Capture the cell that displays the provided text and extract its (x, y) central coordinate. 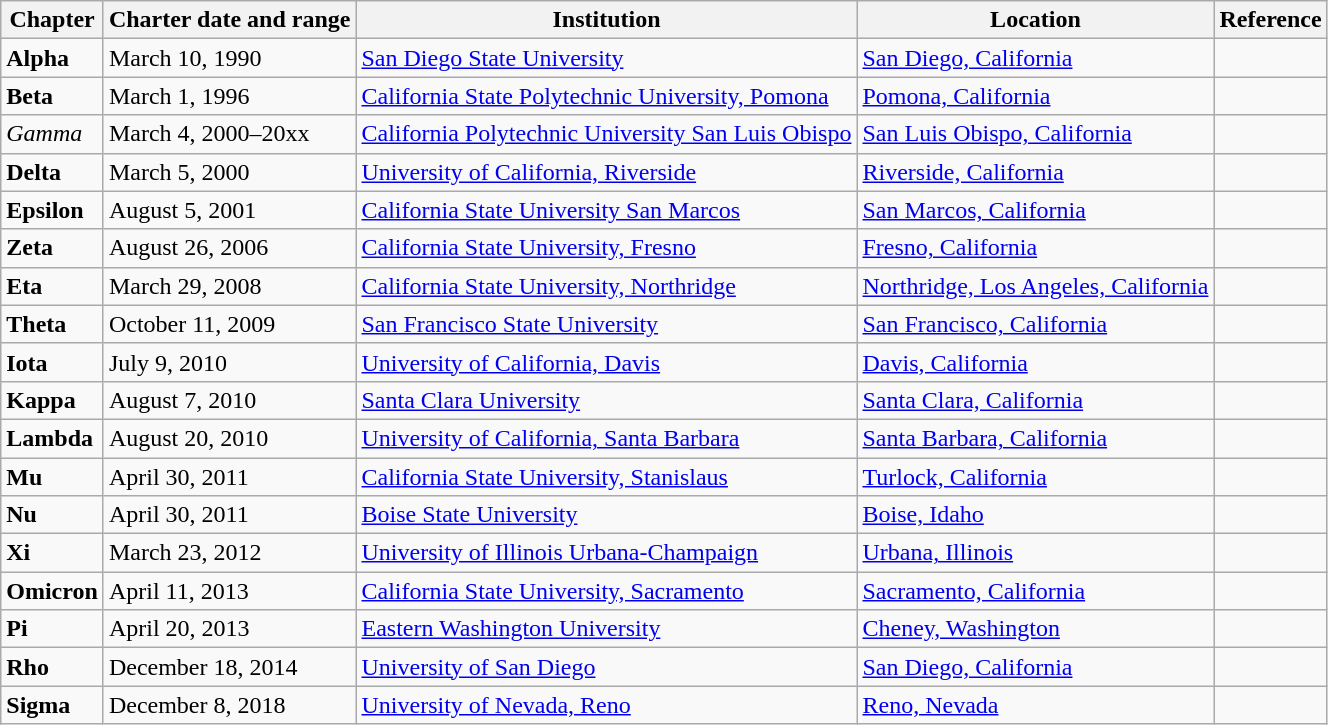
San Francisco State University (606, 324)
Eastern Washington University (606, 629)
Gamma (52, 134)
Santa Clara University (606, 400)
California State Polytechnic University, Pomona (606, 96)
Pi (52, 629)
University of Nevada, Reno (606, 705)
Pomona, California (1036, 96)
Santa Barbara, California (1036, 438)
Institution (606, 20)
San Diego State University (606, 58)
August 20, 2010 (230, 438)
Kappa (52, 400)
Northridge, Los Angeles, California (1036, 286)
Delta (52, 172)
Boise, Idaho (1036, 515)
Zeta (52, 248)
University of Illinois Urbana-Champaign (606, 553)
Mu (52, 477)
August 5, 2001 (230, 210)
March 23, 2012 (230, 553)
Epsilon (52, 210)
Boise State University (606, 515)
Turlock, California (1036, 477)
University of California, Santa Barbara (606, 438)
Sacramento, California (1036, 591)
Davis, California (1036, 362)
August 7, 2010 (230, 400)
California State University San Marcos (606, 210)
University of San Diego (606, 667)
March 1, 1996 (230, 96)
December 8, 2018 (230, 705)
Reference (1270, 20)
Beta (52, 96)
Lambda (52, 438)
San Luis Obispo, California (1036, 134)
Alpha (52, 58)
December 18, 2014 (230, 667)
Reno, Nevada (1036, 705)
March 5, 2000 (230, 172)
San Marcos, California (1036, 210)
Charter date and range (230, 20)
April 20, 2013 (230, 629)
University of California, Davis (606, 362)
Urbana, Illinois (1036, 553)
March 10, 1990 (230, 58)
Iota (52, 362)
California State University, Stanislaus (606, 477)
Location (1036, 20)
California State University, Sacramento (606, 591)
Sigma (52, 705)
April 11, 2013 (230, 591)
Theta (52, 324)
August 26, 2006 (230, 248)
Nu (52, 515)
California Polytechnic University San Luis Obispo (606, 134)
University of California, Riverside (606, 172)
California State University, Northridge (606, 286)
March 29, 2008 (230, 286)
Fresno, California (1036, 248)
San Francisco, California (1036, 324)
October 11, 2009 (230, 324)
Riverside, California (1036, 172)
Santa Clara, California (1036, 400)
March 4, 2000–20xx (230, 134)
Rho (52, 667)
Chapter (52, 20)
Omicron (52, 591)
July 9, 2010 (230, 362)
Xi (52, 553)
Cheney, Washington (1036, 629)
Eta (52, 286)
California State University, Fresno (606, 248)
